Pinpoint the cell where the given text exists, returning its [x, y] midpoint coordinate. 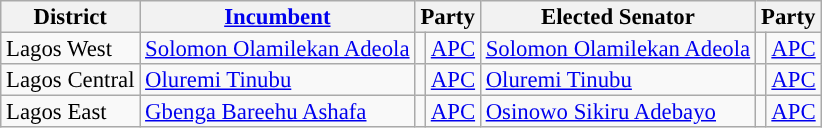
Lagos West [70, 49]
Gbenga Bareehu Ashafa [278, 112]
Lagos Central [70, 80]
Osinowo Sikiru Adebayo [618, 112]
Incumbent [278, 17]
Lagos East [70, 112]
Elected Senator [618, 17]
District [70, 17]
